Identify which cell holds the provided text, then report its [x, y] central coordinate. 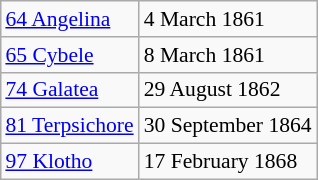
8 March 1861 [228, 54]
4 March 1861 [228, 19]
81 Terpsichore [69, 126]
74 Galatea [69, 90]
29 August 1862 [228, 90]
30 September 1864 [228, 126]
97 Klotho [69, 161]
64 Angelina [69, 19]
17 February 1868 [228, 161]
65 Cybele [69, 54]
